For the text-containing cell, return its midpoint in [X, Y] coordinate format. 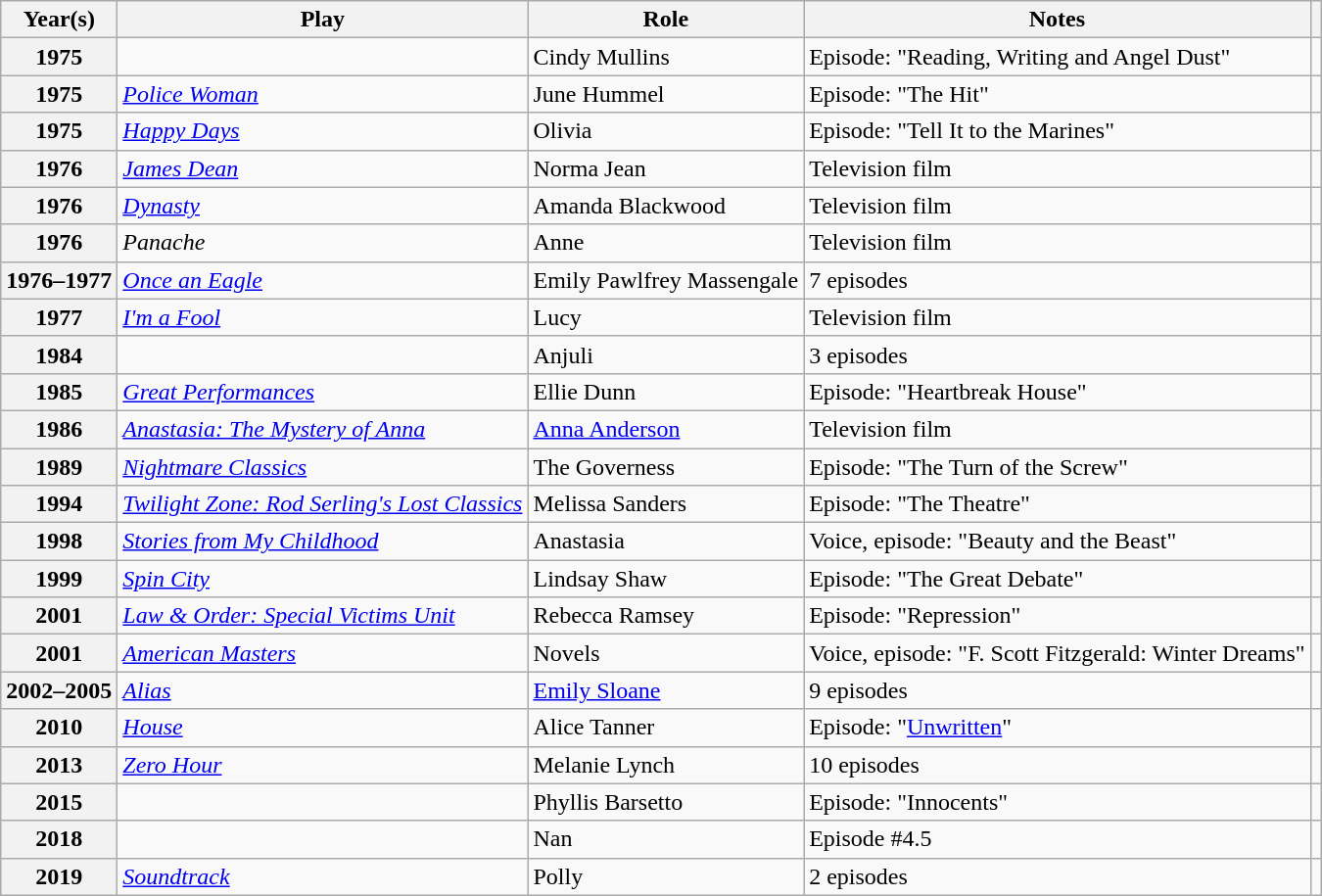
Episode: "Repression" [1058, 616]
Novels [666, 653]
Voice, episode: "F. Scott Fitzgerald: Winter Dreams" [1058, 653]
James Dean [323, 168]
2 episodes [1058, 876]
Play [323, 20]
Spin City [323, 579]
1999 [59, 579]
Nan [666, 839]
Episode: "Reading, Writing and Angel Dust" [1058, 57]
2002–2005 [59, 690]
2019 [59, 876]
Role [666, 20]
Amanda Blackwood [666, 206]
Episode: "The Theatre" [1058, 504]
Dynasty [323, 206]
Phyllis Barsetto [666, 802]
Ellie Dunn [666, 392]
Alias [323, 690]
House [323, 728]
Anne [666, 243]
June Hummel [666, 94]
Soundtrack [323, 876]
Anna Anderson [666, 429]
Episode: "Heartbreak House" [1058, 392]
Zero Hour [323, 765]
Great Performances [323, 392]
Lindsay Shaw [666, 579]
9 episodes [1058, 690]
2018 [59, 839]
2010 [59, 728]
2015 [59, 802]
1985 [59, 392]
1994 [59, 504]
Rebecca Ramsey [666, 616]
1977 [59, 317]
Episode #4.5 [1058, 839]
The Governess [666, 467]
Cindy Mullins [666, 57]
Twilight Zone: Rod Serling's Lost Classics [323, 504]
Emily Sloane [666, 690]
Episode: "Unwritten" [1058, 728]
Melissa Sanders [666, 504]
Episode: "The Great Debate" [1058, 579]
American Masters [323, 653]
Norma Jean [666, 168]
Alice Tanner [666, 728]
Law & Order: Special Victims Unit [323, 616]
Melanie Lynch [666, 765]
Lucy [666, 317]
Police Woman [323, 94]
1984 [59, 354]
10 episodes [1058, 765]
1976–1977 [59, 280]
2013 [59, 765]
Episode: "Innocents" [1058, 802]
Episode: "The Hit" [1058, 94]
Stories from My Childhood [323, 542]
Notes [1058, 20]
Anastasia: The Mystery of Anna [323, 429]
Nightmare Classics [323, 467]
Polly [666, 876]
Emily Pawlfrey Massengale [666, 280]
Panache [323, 243]
Anastasia [666, 542]
Once an Eagle [323, 280]
1986 [59, 429]
1989 [59, 467]
I'm a Fool [323, 317]
1998 [59, 542]
Anjuli [666, 354]
3 episodes [1058, 354]
Olivia [666, 131]
Happy Days [323, 131]
Voice, episode: "Beauty and the Beast" [1058, 542]
Year(s) [59, 20]
Episode: "Tell It to the Marines" [1058, 131]
7 episodes [1058, 280]
Episode: "The Turn of the Screw" [1058, 467]
